From the cell containing the given text, extract its center point as [x, y] coordinate. 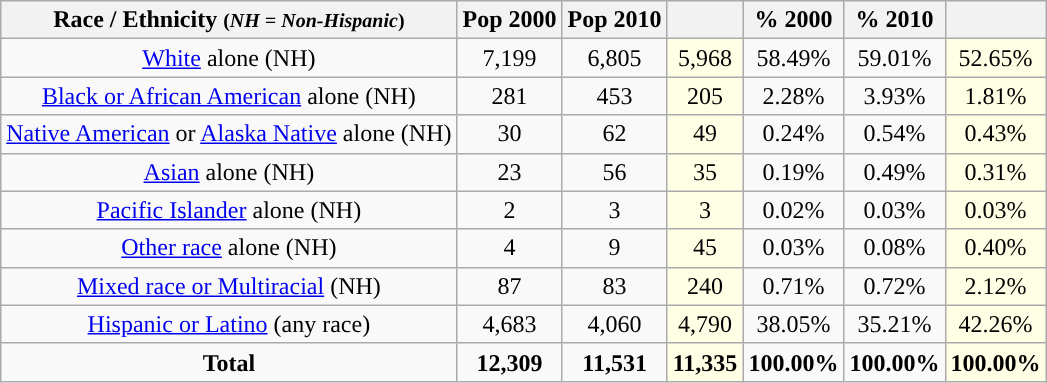
59.01% [894, 58]
6,805 [614, 58]
4,790 [705, 324]
62 [614, 134]
205 [705, 96]
83 [614, 286]
281 [510, 96]
38.05% [794, 324]
5,968 [705, 58]
0.71% [794, 286]
4 [510, 248]
2 [510, 210]
9 [614, 248]
7,199 [510, 58]
0.40% [996, 248]
12,309 [510, 362]
0.49% [894, 172]
Total [229, 362]
56 [614, 172]
% 2000 [794, 20]
453 [614, 96]
23 [510, 172]
Pacific Islander alone (NH) [229, 210]
0.43% [996, 134]
11,531 [614, 362]
11,335 [705, 362]
0.08% [894, 248]
Black or African American alone (NH) [229, 96]
0.24% [794, 134]
45 [705, 248]
2.28% [794, 96]
0.72% [894, 286]
Mixed race or Multiracial (NH) [229, 286]
4,683 [510, 324]
35 [705, 172]
Other race alone (NH) [229, 248]
30 [510, 134]
4,060 [614, 324]
87 [510, 286]
0.31% [996, 172]
240 [705, 286]
0.54% [894, 134]
2.12% [996, 286]
42.26% [996, 324]
49 [705, 134]
1.81% [996, 96]
52.65% [996, 58]
Hispanic or Latino (any race) [229, 324]
% 2010 [894, 20]
Pop 2010 [614, 20]
Native American or Alaska Native alone (NH) [229, 134]
Pop 2000 [510, 20]
White alone (NH) [229, 58]
3.93% [894, 96]
0.02% [794, 210]
Race / Ethnicity (NH = Non-Hispanic) [229, 20]
Asian alone (NH) [229, 172]
58.49% [794, 58]
0.19% [794, 172]
35.21% [894, 324]
